Pinpoint the cell where the given text exists, returning its (x, y) midpoint coordinate. 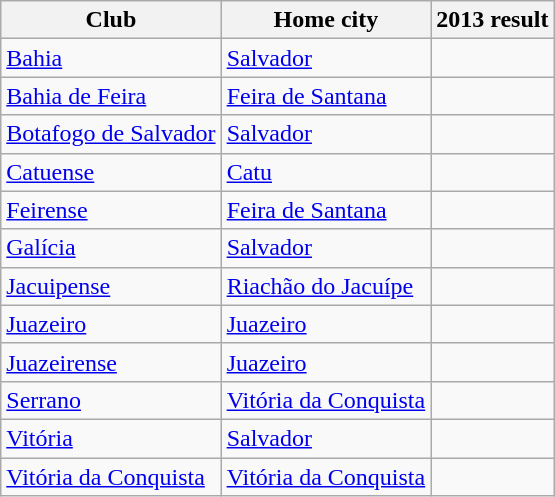
Catuense (111, 172)
Bahia de Feira (111, 96)
Catu (326, 172)
Home city (326, 20)
Club (111, 20)
Galícia (111, 248)
Vitória (111, 438)
Riachão do Jacuípe (326, 286)
Bahia (111, 58)
Jacuipense (111, 286)
Feirense (111, 210)
2013 result (492, 20)
Serrano (111, 400)
Juazeirense (111, 362)
Botafogo de Salvador (111, 134)
